Return [X, Y] of the center of cell containing provided text 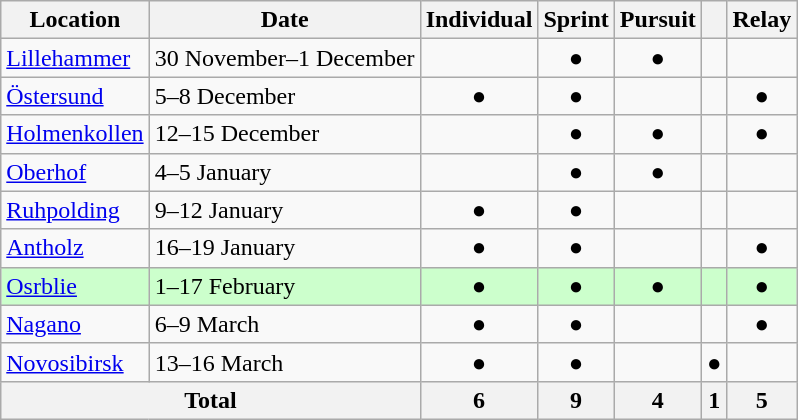
6–9 March [284, 324]
Individual [479, 20]
5–8 December [284, 96]
Osrblie [75, 286]
Oberhof [75, 172]
Pursuit [658, 20]
Nagano [75, 324]
Sprint [576, 20]
Location [75, 20]
Total [210, 400]
Novosibirsk [75, 362]
5 [762, 400]
9 [576, 400]
4 [658, 400]
30 November–1 December [284, 58]
12–15 December [284, 134]
Ruhpolding [75, 210]
1–17 February [284, 286]
13–16 March [284, 362]
9–12 January [284, 210]
16–19 January [284, 248]
Östersund [75, 96]
6 [479, 400]
Relay [762, 20]
1 [714, 400]
Antholz [75, 248]
Holmenkollen [75, 134]
4–5 January [284, 172]
Lillehammer [75, 58]
Date [284, 20]
